Identify which cell holds the provided text, then report its (X, Y) central coordinate. 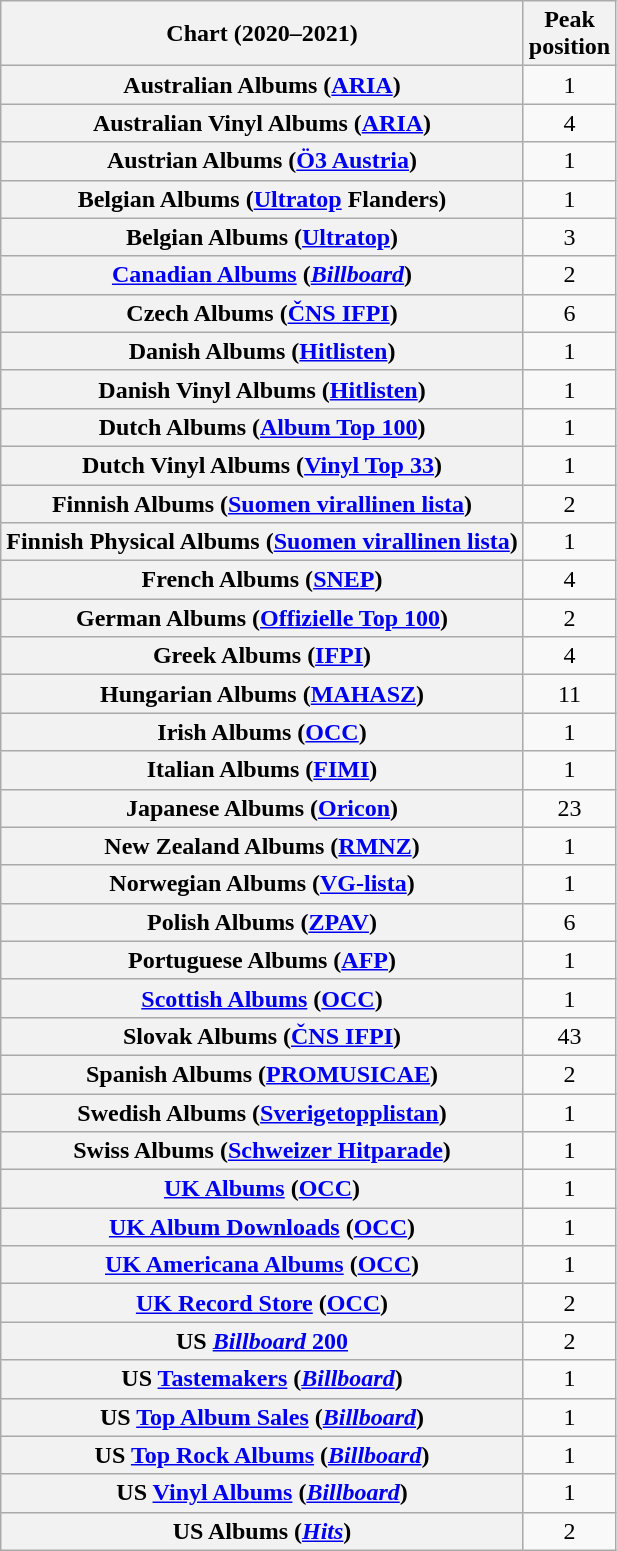
Danish Albums (Hitlisten) (262, 351)
Portuguese Albums (AFP) (262, 960)
Belgian Albums (Ultratop Flanders) (262, 199)
Hungarian Albums (MAHASZ) (262, 694)
German Albums (Offizielle Top 100) (262, 618)
UK Album Downloads (OCC) (262, 1227)
French Albums (SNEP) (262, 580)
Slovak Albums (ČNS IFPI) (262, 1036)
Swiss Albums (Schweizer Hitparade) (262, 1151)
Spanish Albums (PROMUSICAE) (262, 1074)
UK Americana Albums (OCC) (262, 1265)
Australian Albums (ARIA) (262, 85)
Australian Vinyl Albums (ARIA) (262, 123)
Finnish Physical Albums (Suomen virallinen lista) (262, 542)
US Vinyl Albums (Billboard) (262, 1493)
UK Albums (OCC) (262, 1189)
3 (569, 237)
11 (569, 694)
Japanese Albums (Oricon) (262, 808)
US Top Album Sales (Billboard) (262, 1417)
Danish Vinyl Albums (Hitlisten) (262, 389)
UK Record Store (OCC) (262, 1303)
US Tastemakers (Billboard) (262, 1379)
Irish Albums (OCC) (262, 732)
43 (569, 1036)
Chart (2020–2021) (262, 34)
Norwegian Albums (VG-lista) (262, 884)
Finnish Albums (Suomen virallinen lista) (262, 503)
Czech Albums (ČNS IFPI) (262, 313)
US Top Rock Albums (Billboard) (262, 1455)
Swedish Albums (Sverigetopplistan) (262, 1113)
Greek Albums (IFPI) (262, 656)
US Albums (Hits) (262, 1531)
Canadian Albums (Billboard) (262, 275)
Austrian Albums (Ö3 Austria) (262, 161)
US Billboard 200 (262, 1341)
Dutch Albums (Album Top 100) (262, 427)
Peakposition (569, 34)
Italian Albums (FIMI) (262, 770)
Scottish Albums (OCC) (262, 998)
Belgian Albums (Ultratop) (262, 237)
Dutch Vinyl Albums (Vinyl Top 33) (262, 465)
New Zealand Albums (RMNZ) (262, 846)
23 (569, 808)
Polish Albums (ZPAV) (262, 922)
